Find where the given text appears and provide that cell's center as [X, Y] coordinate. 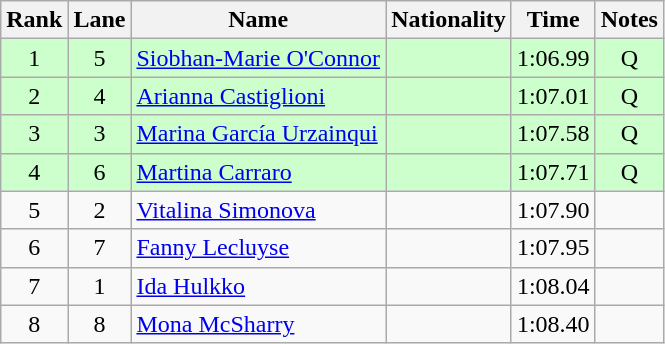
1:07.90 [553, 210]
Name [258, 20]
Rank [34, 20]
Nationality [449, 20]
Notes [629, 20]
Vitalina Simonova [258, 210]
Fanny Lecluyse [258, 248]
1:06.99 [553, 58]
1:07.58 [553, 134]
Ida Hulkko [258, 286]
Arianna Castiglioni [258, 96]
1:07.71 [553, 172]
Time [553, 20]
Martina Carraro [258, 172]
1:08.40 [553, 324]
1:07.95 [553, 248]
Lane [100, 20]
1:08.04 [553, 286]
Marina García Urzainqui [258, 134]
Mona McSharry [258, 324]
1:07.01 [553, 96]
Siobhan-Marie O'Connor [258, 58]
